Locate the cell with the specified text and output its [x, y] center coordinate. 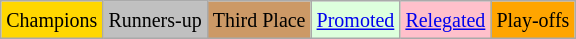
Runners-up [155, 20]
Relegated [446, 20]
Third Place [259, 20]
Play-offs [533, 20]
Champions [52, 20]
Promoted [356, 20]
